Detect which cell encompasses the target text, then output its [x, y] center coordinate. 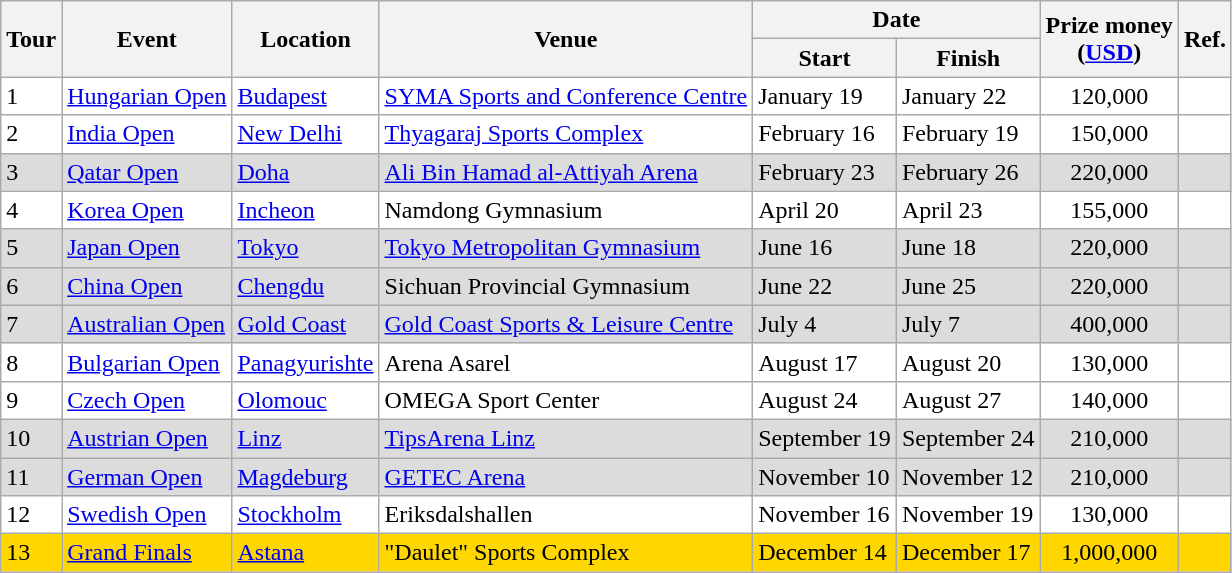
August 20 [968, 362]
August 17 [825, 362]
10 [32, 438]
November 10 [825, 477]
3 [32, 172]
6 [32, 286]
155,000 [1109, 210]
Eriksdalshallen [566, 515]
New Delhi [306, 134]
February 26 [968, 172]
Australian Open [147, 324]
German Open [147, 477]
January 22 [968, 96]
November 12 [968, 477]
December 14 [825, 553]
8 [32, 362]
August 27 [968, 400]
June 18 [968, 248]
Japan Open [147, 248]
1 [32, 96]
Start [825, 58]
Astana [306, 553]
Venue [566, 39]
June 16 [825, 248]
Location [306, 39]
November 16 [825, 515]
Linz [306, 438]
January 19 [825, 96]
9 [32, 400]
Budapest [306, 96]
400,000 [1109, 324]
Magdeburg [306, 477]
Panagyurishte [306, 362]
Tokyo [306, 248]
July 7 [968, 324]
Gold Coast [306, 324]
September 24 [968, 438]
June 22 [825, 286]
Thyagaraj Sports Complex [566, 134]
7 [32, 324]
Arena Asarel [566, 362]
Prize money (USD) [1109, 39]
Sichuan Provincial Gymnasium [566, 286]
Incheon [306, 210]
February 19 [968, 134]
Hungarian Open [147, 96]
Swedish Open [147, 515]
February 23 [825, 172]
June 25 [968, 286]
SYMA Sports and Conference Centre [566, 96]
November 19 [968, 515]
February 16 [825, 134]
TipsArena Linz [566, 438]
Korea Open [147, 210]
April 20 [825, 210]
Czech Open [147, 400]
Bulgarian Open [147, 362]
India Open [147, 134]
Grand Finals [147, 553]
Namdong Gymnasium [566, 210]
Austrian Open [147, 438]
Date [896, 20]
140,000 [1109, 400]
OMEGA Sport Center [566, 400]
Gold Coast Sports & Leisure Centre [566, 324]
Chengdu [306, 286]
August 24 [825, 400]
Ali Bin Hamad al-Attiyah Arena [566, 172]
Qatar Open [147, 172]
July 4 [825, 324]
5 [32, 248]
Tokyo Metropolitan Gymnasium [566, 248]
12 [32, 515]
September 19 [825, 438]
1,000,000 [1109, 553]
April 23 [968, 210]
Doha [306, 172]
Ref. [1204, 39]
11 [32, 477]
2 [32, 134]
Stockholm [306, 515]
13 [32, 553]
December 17 [968, 553]
4 [32, 210]
"Daulet" Sports Complex [566, 553]
Tour [32, 39]
120,000 [1109, 96]
GETEC Arena [566, 477]
150,000 [1109, 134]
Event [147, 39]
China Open [147, 286]
Finish [968, 58]
Olomouc [306, 400]
